Determine the [X, Y] coordinate at the center of the cell enclosing the given text.  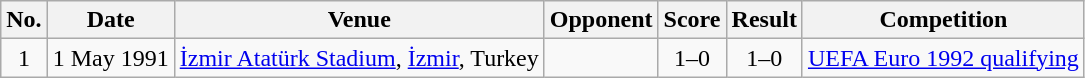
No. [24, 20]
1 [24, 58]
1 May 1991 [110, 58]
Competition [943, 20]
İzmir Atatürk Stadium, İzmir, Turkey [359, 58]
Score [692, 20]
Result [764, 20]
Venue [359, 20]
Opponent [601, 20]
UEFA Euro 1992 qualifying [943, 58]
Date [110, 20]
